Search for the cell housing the specified text and yield its [X, Y] center coordinate. 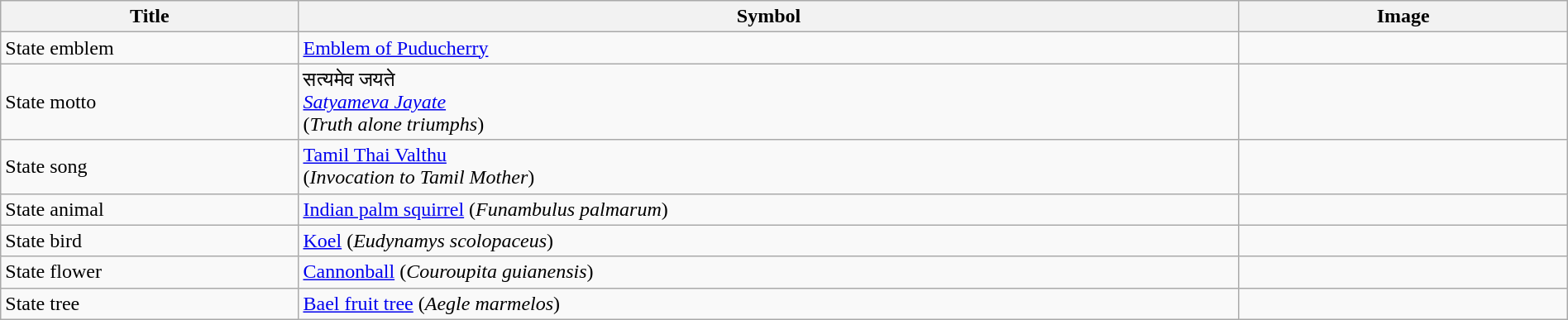
Emblem of Puducherry [769, 48]
Bael fruit tree (Aegle marmelos) [769, 303]
Image [1403, 17]
State tree [150, 303]
Indian palm squirrel (Funambulus palmarum) [769, 209]
State flower [150, 272]
State animal [150, 209]
State emblem [150, 48]
State motto [150, 102]
State bird [150, 241]
सत्यमेव जयते Satyameva Jayate (Truth alone triumphs) [769, 102]
Tamil Thai Valthu (Invocation to Tamil Mother) [769, 167]
Title [150, 17]
State song [150, 167]
Koel (Eudynamys scolopaceus) [769, 241]
Symbol [769, 17]
Cannonball (Couroupita guianensis) [769, 272]
